Return (X, Y) of the center of cell containing provided text 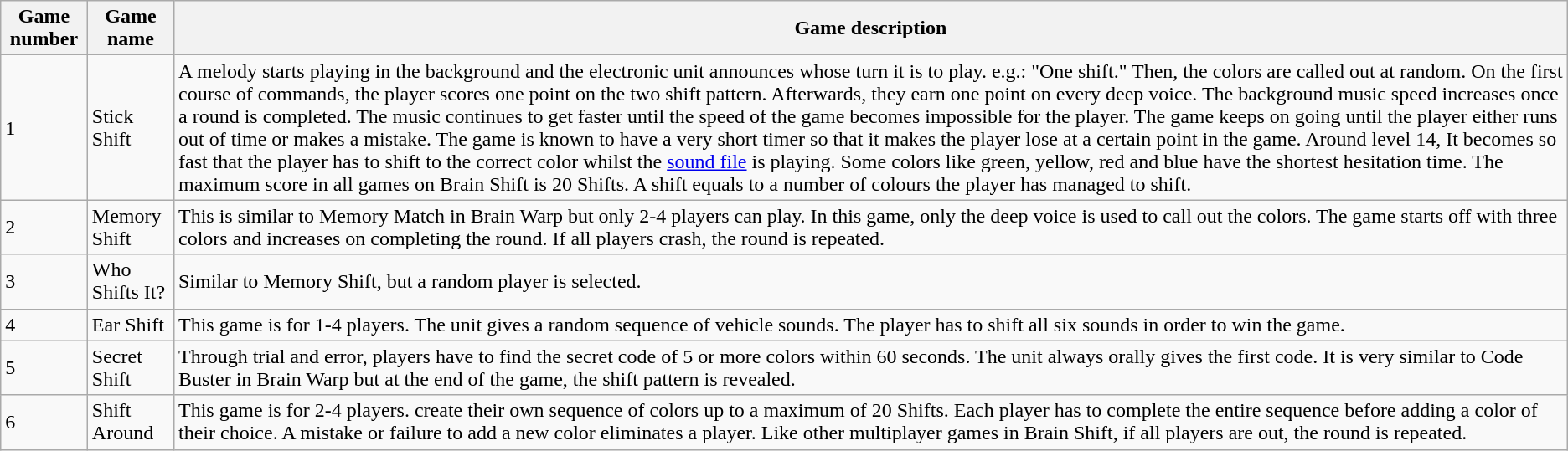
4 (44, 325)
5 (44, 368)
Ear Shift (131, 325)
This game is for 1-4 players. The unit gives a random sequence of vehicle sounds. The player has to shift all six sounds in order to win the game. (870, 325)
1 (44, 127)
Who Shifts It? (131, 281)
Similar to Memory Shift, but a random player is selected. (870, 281)
2 (44, 228)
Secret Shift (131, 368)
Memory Shift (131, 228)
Stick Shift (131, 127)
3 (44, 281)
Game number (44, 28)
Shift Around (131, 422)
Game name (131, 28)
6 (44, 422)
Game description (870, 28)
